Capture the cell that displays the provided text and extract its [x, y] central coordinate. 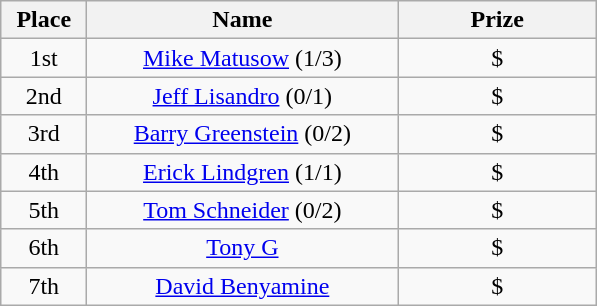
5th [44, 210]
Jeff Lisandro (0/1) [242, 96]
Erick Lindgren (1/1) [242, 172]
Place [44, 20]
Tony G [242, 248]
Mike Matusow (1/3) [242, 58]
Barry Greenstein (0/2) [242, 134]
3rd [44, 134]
Tom Schneider (0/2) [242, 210]
2nd [44, 96]
7th [44, 286]
Name [242, 20]
David Benyamine [242, 286]
Prize [498, 20]
4th [44, 172]
1st [44, 58]
6th [44, 248]
